Pinpoint the cell where the given text exists, returning its [X, Y] midpoint coordinate. 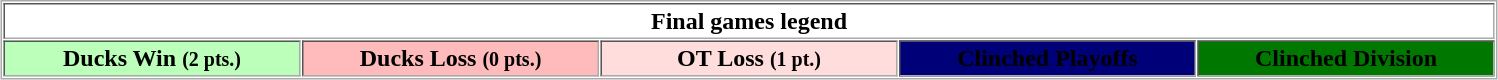
Ducks Win (2 pts.) [152, 58]
Final games legend [750, 21]
Clinched Playoffs [1048, 58]
Clinched Division [1346, 58]
Ducks Loss (0 pts.) [450, 58]
OT Loss (1 pt.) [748, 58]
